Detect which cell encompasses the target text, then output its (X, Y) center coordinate. 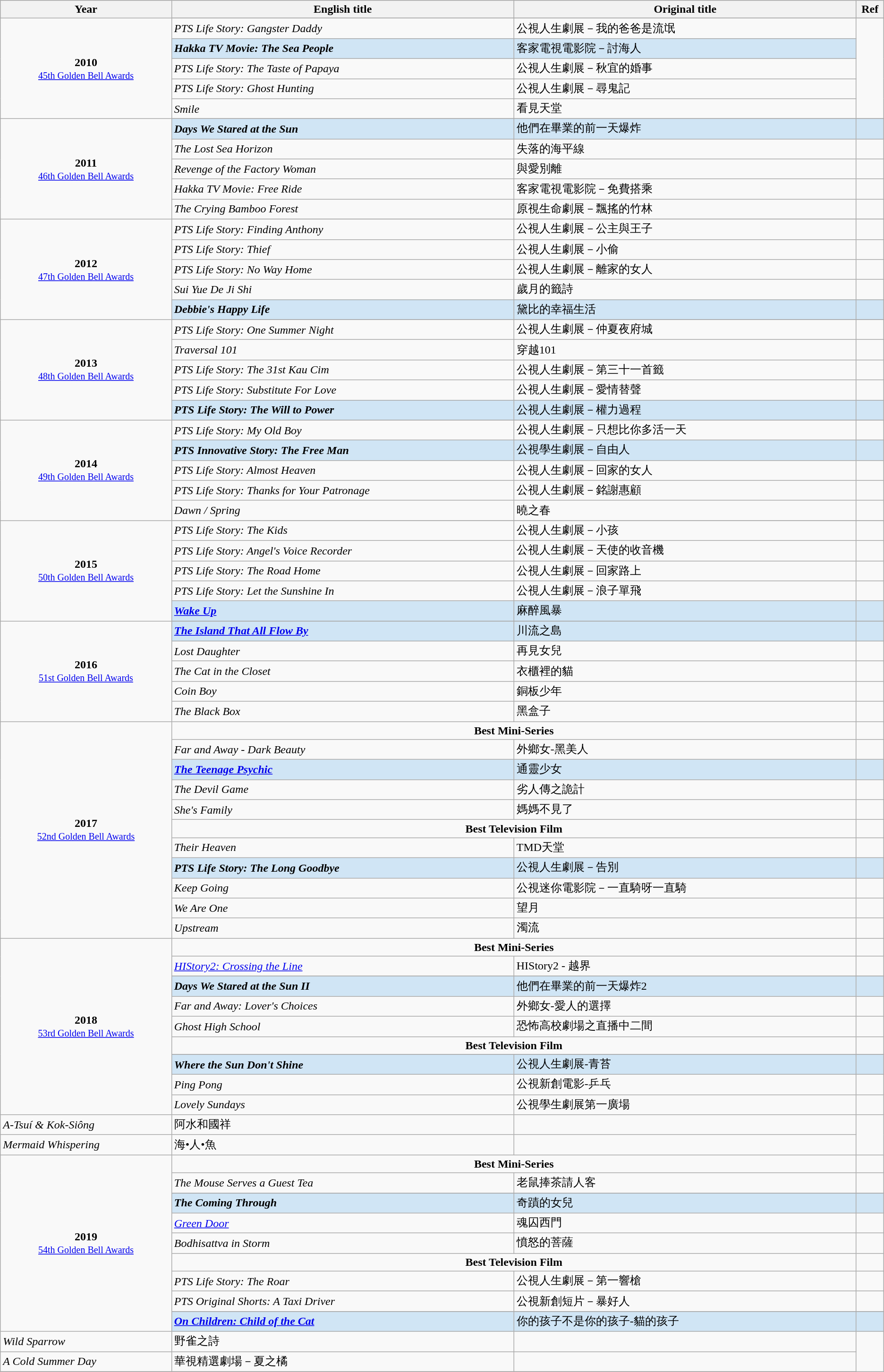
Hakka TV Movie: Free Ride (343, 189)
2018 53rd Golden Bell Awards (86, 1027)
曉之春 (685, 511)
PTS Life Story: Thanks for Your Patronage (343, 491)
Far and Away: Lover's Choices (343, 1006)
濁流 (685, 928)
公視新創電影-乒乓 (685, 1085)
Sui Yue De Ji Shi (343, 290)
公視人生劇展－回家路上 (685, 571)
PTS Innovative Story: The Free Man (343, 450)
PTS Life Story: No Way Home (343, 270)
Lost Daughter (343, 651)
PTS Life Story: Ghost Hunting (343, 89)
Ref (870, 9)
Green Door (343, 1223)
阿水和國祥 (343, 1125)
PTS Life Story: Thief (343, 249)
銅板少年 (685, 691)
原視生命劇展－飄搖的竹林 (685, 210)
Wild Sparrow (86, 1341)
川流之島 (685, 631)
2015 50th Golden Bell Awards (86, 571)
他們在畢業的前一天爆炸2 (685, 986)
2012 47th Golden Bell Awards (86, 269)
PTS Life Story: The Long Goodbye (343, 867)
Far and Away - Dark Beauty (343, 749)
華視精選劇場－夏之橘 (343, 1362)
他們在畢業的前一天爆炸 (685, 129)
公視人生劇展－尋鬼記 (685, 89)
憤怒的菩薩 (685, 1243)
客家電視電影院－討海人 (685, 48)
2016 51st Golden Bell Awards (86, 671)
歲月的籤詩 (685, 290)
On Children: Child of the Cat (343, 1321)
PTS Life Story: The Roar (343, 1281)
公視人生劇展－小孩 (685, 530)
公視人生劇展－離家的女人 (685, 270)
再見女兒 (685, 651)
2011 46th Golden Bell Awards (86, 169)
衣櫃裡的貓 (685, 671)
公視人生劇展－愛情替聲 (685, 390)
老鼠捧茶請人客 (685, 1183)
PTS Life Story: My Old Boy (343, 430)
Ping Pong (343, 1085)
看見天堂 (685, 109)
Hakka TV Movie: The Sea People (343, 48)
Days We Stared at the Sun II (343, 986)
PTS Life Story: The Taste of Papaya (343, 69)
黛比的幸福生活 (685, 310)
Smile (343, 109)
麻醉風暴 (685, 611)
The Mouse Serves a Guest Tea (343, 1183)
黑盒子 (685, 712)
公視人生劇展－第三十一首籤 (685, 370)
PTS Original Shorts: A Taxi Driver (343, 1302)
Original title (685, 9)
失落的海平線 (685, 149)
奇蹟的女兒 (685, 1204)
2017 52nd Golden Bell Awards (86, 830)
公視人生劇展－公主與王子 (685, 229)
公視新創短片－暴好人 (685, 1302)
A-Tsuí & Kok-Siông (86, 1125)
The Lost Sea Horizon (343, 149)
PTS Life Story: Almost Heaven (343, 470)
Revenge of the Factory Woman (343, 169)
外鄉女-愛人的選擇 (685, 1006)
The Devil Game (343, 790)
PTS Life Story: Finding Anthony (343, 229)
魂囚西門 (685, 1223)
PTS Life Story: The Will to Power (343, 411)
恐怖高校劇場之直播中二間 (685, 1026)
公視人生劇展－小偷 (685, 249)
PTS Life Story: Angel's Voice Recorder (343, 550)
公視人生劇展－第一響槍 (685, 1281)
2014 49th Golden Bell Awards (86, 470)
公視人生劇展－告別 (685, 867)
Debbie's Happy Life (343, 310)
Keep Going (343, 888)
English title (343, 9)
公視人生劇展-青苔 (685, 1065)
The Coming Through (343, 1204)
公視人生劇展－只想比你多活一天 (685, 430)
公視人生劇展－銘謝惠顧 (685, 491)
PTS Life Story: Let the Sunshine In (343, 591)
2013 48th Golden Bell Awards (86, 370)
公視人生劇展－天使的收音機 (685, 550)
2010 45th Golden Bell Awards (86, 69)
公視人生劇展－秋宜的婚事 (685, 69)
穿越101 (685, 350)
PTS Life Story: Gangster Daddy (343, 28)
HIStory2 - 越界 (685, 967)
HIStory2: Crossing the Line (343, 967)
公視學生劇展第一廣場 (685, 1104)
PTS Life Story: Substitute For Love (343, 390)
She's Family (343, 810)
你的孩子不是你的孩子-貓的孩子 (685, 1321)
The Teenage Psychic (343, 769)
海•人•魚 (343, 1145)
客家電視電影院－免費搭乘 (685, 189)
The Black Box (343, 712)
The Crying Bamboo Forest (343, 210)
2019 54th Golden Bell Awards (86, 1243)
Dawn / Spring (343, 511)
與愛別離 (685, 169)
公視人生劇展－回家的女人 (685, 470)
公視學生劇展－自由人 (685, 450)
Bodhisattva in Storm (343, 1243)
PTS Life Story: The 31st Kau Cim (343, 370)
公視人生劇展－仲夏夜府城 (685, 329)
PTS Life Story: One Summer Night (343, 329)
A Cold Summer Day (86, 1362)
公視迷你電影院－一直騎呀一直騎 (685, 888)
媽媽不見了 (685, 810)
The Island That All Flow By (343, 631)
The Cat in the Closet (343, 671)
公視人生劇展－我的爸爸是流氓 (685, 28)
We Are One (343, 908)
Year (86, 9)
劣人傳之詭計 (685, 790)
Mermaid Whispering (86, 1145)
PTS Life Story: The Road Home (343, 571)
Ghost High School (343, 1026)
Days We Stared at the Sun (343, 129)
TMD天堂 (685, 848)
Wake Up (343, 611)
野雀之詩 (343, 1341)
PTS Life Story: The Kids (343, 530)
Lovely Sundays (343, 1104)
公視人生劇展－權力過程 (685, 411)
公視人生劇展－浪子單飛 (685, 591)
Their Heaven (343, 848)
Upstream (343, 928)
望月 (685, 908)
Traversal 101 (343, 350)
通靈少女 (685, 769)
Coin Boy (343, 691)
Where the Sun Don't Shine (343, 1065)
外鄉女-黑美人 (685, 749)
